Extract the [X, Y] coordinate from the center of the cell holding the provided text.  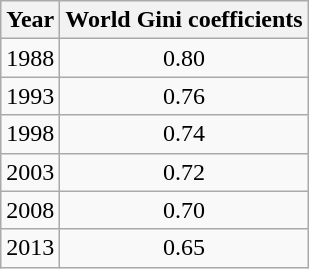
1998 [30, 134]
2008 [30, 210]
World Gini coefficients [184, 20]
2003 [30, 172]
0.74 [184, 134]
2013 [30, 248]
0.72 [184, 172]
0.65 [184, 248]
1988 [30, 58]
0.80 [184, 58]
0.76 [184, 96]
1993 [30, 96]
0.70 [184, 210]
Year [30, 20]
